Search for the cell housing the specified text and yield its [X, Y] center coordinate. 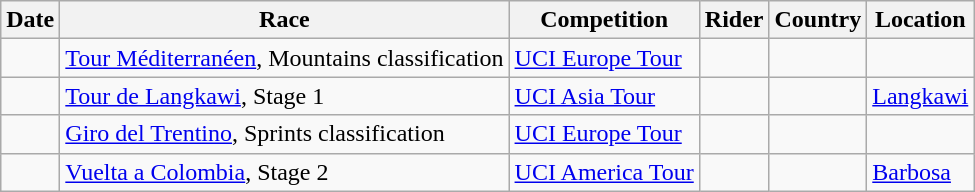
UCI America Tour [604, 172]
Barbosa [920, 172]
Date [30, 20]
Rider [734, 20]
Country [818, 20]
Langkawi [920, 96]
Giro del Trentino, Sprints classification [284, 134]
Vuelta a Colombia, Stage 2 [284, 172]
UCI Asia Tour [604, 96]
Tour Méditerranéen, Mountains classification [284, 58]
Tour de Langkawi, Stage 1 [284, 96]
Location [920, 20]
Competition [604, 20]
Race [284, 20]
